Locate the cell with the specified text and output its [x, y] center coordinate. 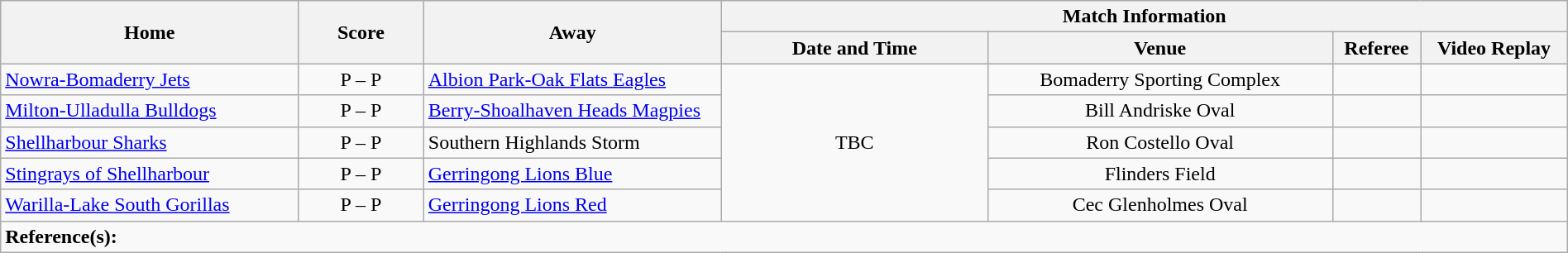
Ron Costello Oval [1159, 142]
Milton-Ulladulla Bulldogs [150, 111]
Flinders Field [1159, 174]
Nowra-Bomaderry Jets [150, 79]
Home [150, 32]
Berry-Shoalhaven Heads Magpies [572, 111]
Stingrays of Shellharbour [150, 174]
Bill Andriske Oval [1159, 111]
Cec Glenholmes Oval [1159, 205]
Gerringong Lions Red [572, 205]
Albion Park-Oak Flats Eagles [572, 79]
Away [572, 32]
Date and Time [854, 48]
Southern Highlands Storm [572, 142]
TBC [854, 142]
Match Information [1145, 17]
Shellharbour Sharks [150, 142]
Venue [1159, 48]
Gerringong Lions Blue [572, 174]
Reference(s): [784, 236]
Score [361, 32]
Video Replay [1494, 48]
Referee [1376, 48]
Bomaderry Sporting Complex [1159, 79]
Warilla-Lake South Gorillas [150, 205]
